Locate the cell with the specified text and output its (x, y) center coordinate. 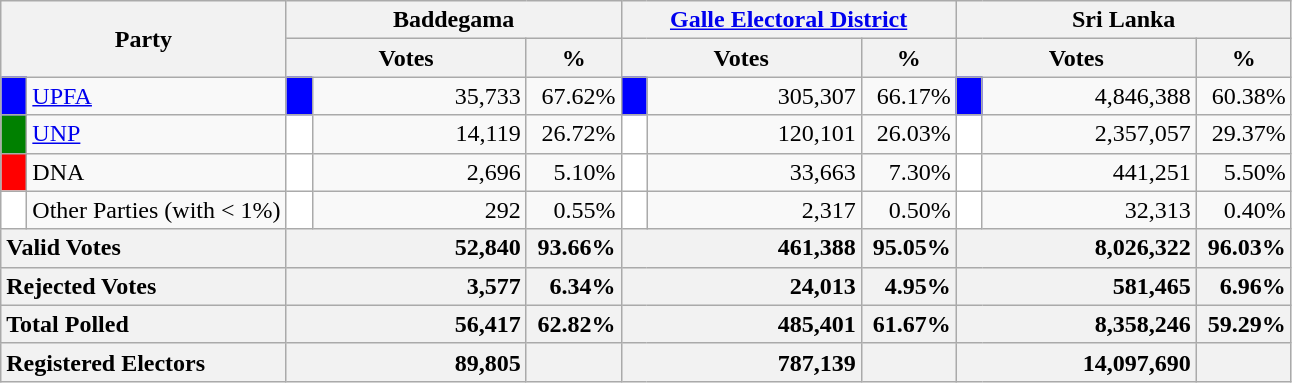
0.55% (574, 210)
14,097,690 (1076, 362)
Valid Votes (144, 248)
120,101 (754, 134)
787,139 (741, 362)
52,840 (406, 248)
0.40% (1244, 210)
2,317 (754, 210)
24,013 (741, 286)
93.66% (574, 248)
292 (419, 210)
26.03% (908, 134)
67.62% (574, 96)
6.96% (1244, 286)
95.05% (908, 248)
60.38% (1244, 96)
4.95% (908, 286)
Party (144, 39)
59.29% (1244, 324)
0.50% (908, 210)
8,026,322 (1076, 248)
29.37% (1244, 134)
32,313 (1089, 210)
5.50% (1244, 172)
305,307 (754, 96)
485,401 (741, 324)
581,465 (1076, 286)
Rejected Votes (144, 286)
6.34% (574, 286)
61.67% (908, 324)
33,663 (754, 172)
56,417 (406, 324)
14,119 (419, 134)
Total Polled (144, 324)
96.03% (1244, 248)
441,251 (1089, 172)
Galle Electoral District (788, 20)
7.30% (908, 172)
461,388 (741, 248)
UPFA (156, 96)
62.82% (574, 324)
4,846,388 (1089, 96)
DNA (156, 172)
8,358,246 (1076, 324)
2,696 (419, 172)
2,357,057 (1089, 134)
5.10% (574, 172)
Other Parties (with < 1%) (156, 210)
3,577 (406, 286)
66.17% (908, 96)
UNP (156, 134)
Sri Lanka (1124, 20)
89,805 (406, 362)
26.72% (574, 134)
Baddegama (454, 20)
Registered Electors (144, 362)
35,733 (419, 96)
